Return the [x, y] coordinate for the center point of the cell that contains the specified text.  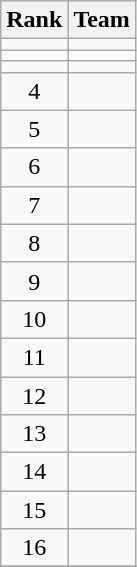
12 [34, 395]
6 [34, 167]
14 [34, 472]
4 [34, 91]
11 [34, 357]
Rank [34, 20]
8 [34, 243]
9 [34, 281]
5 [34, 129]
Team [102, 20]
10 [34, 319]
13 [34, 434]
16 [34, 548]
15 [34, 510]
7 [34, 205]
